For the text-containing cell, return its midpoint in (x, y) coordinate format. 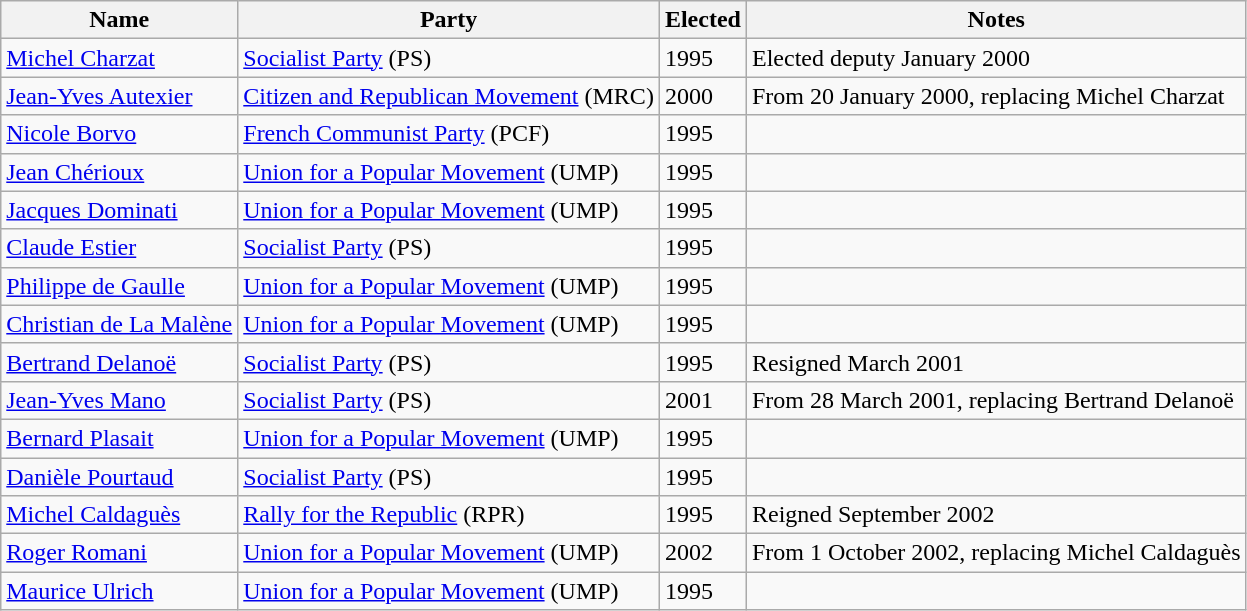
Name (120, 20)
Elected (702, 20)
From 1 October 2002, replacing Michel Caldaguès (996, 553)
From 28 March 2001, replacing Bertrand Delanoë (996, 400)
Danièle Pourtaud (120, 477)
Resigned March 2001 (996, 362)
Jean-Yves Mano (120, 400)
2001 (702, 400)
Elected deputy January 2000 (996, 58)
Claude Estier (120, 248)
2002 (702, 553)
Party (449, 20)
Michel Caldaguès (120, 515)
Roger Romani (120, 553)
Nicole Borvo (120, 134)
Jean-Yves Autexier (120, 96)
Philippe de Gaulle (120, 286)
Bernard Plasait (120, 438)
Reigned September 2002 (996, 515)
2000 (702, 96)
Citizen and Republican Movement (MRC) (449, 96)
French Communist Party (PCF) (449, 134)
From 20 January 2000, replacing Michel Charzat (996, 96)
Michel Charzat (120, 58)
Rally for the Republic (RPR) (449, 515)
Maurice Ulrich (120, 591)
Notes (996, 20)
Jean Chérioux (120, 172)
Jacques Dominati (120, 210)
Christian de La Malène (120, 324)
Bertrand Delanoë (120, 362)
